Detect which cell encompasses the target text, then output its (X, Y) center coordinate. 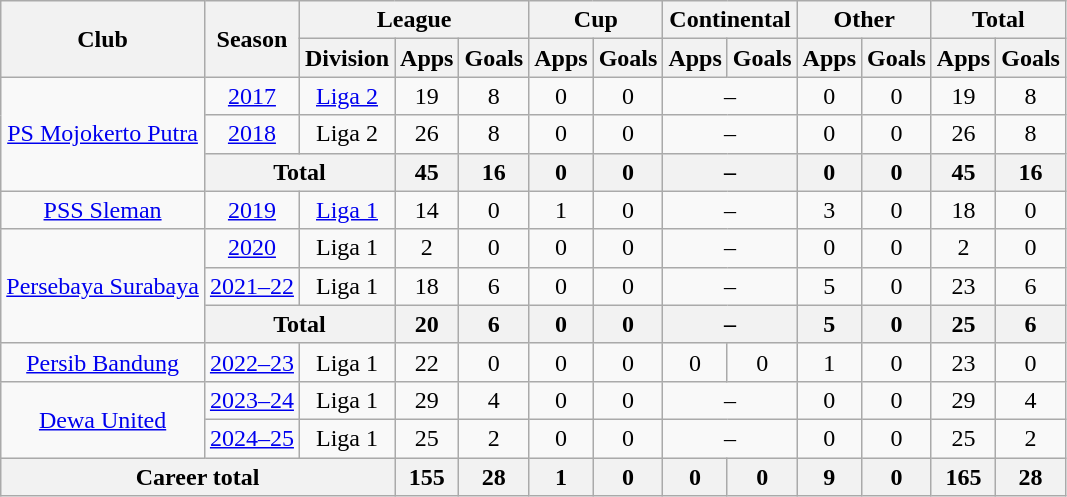
Persebaya Surabaya (103, 286)
Cup (596, 20)
Club (103, 39)
Persib Bandung (103, 362)
Season (252, 39)
2017 (252, 96)
2023–24 (252, 400)
2018 (252, 134)
Career total (198, 477)
2021–22 (252, 286)
22 (427, 362)
3 (829, 210)
PS Mojokerto Putra (103, 134)
Division (346, 58)
2020 (252, 248)
9 (829, 477)
2022–23 (252, 362)
PSS Sleman (103, 210)
2019 (252, 210)
2024–25 (252, 438)
Dewa United (103, 419)
14 (427, 210)
20 (427, 324)
165 (963, 477)
League (414, 20)
Continental (730, 20)
155 (427, 477)
Other (864, 20)
